Find where the given text appears and provide that cell's center as (X, Y) coordinate. 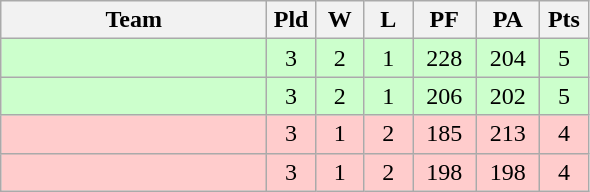
185 (444, 134)
L (388, 20)
213 (508, 134)
W (340, 20)
PA (508, 20)
Pld (292, 20)
228 (444, 58)
204 (508, 58)
206 (444, 96)
Pts (564, 20)
202 (508, 96)
Team (134, 20)
PF (444, 20)
